Provide the (x, y) coordinate of the cell's center where the given text is located.  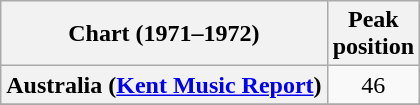
Peakposition (373, 34)
Chart (1971–1972) (164, 34)
Australia (Kent Music Report) (164, 85)
46 (373, 85)
